Locate the cell with the specified text and output its [x, y] center coordinate. 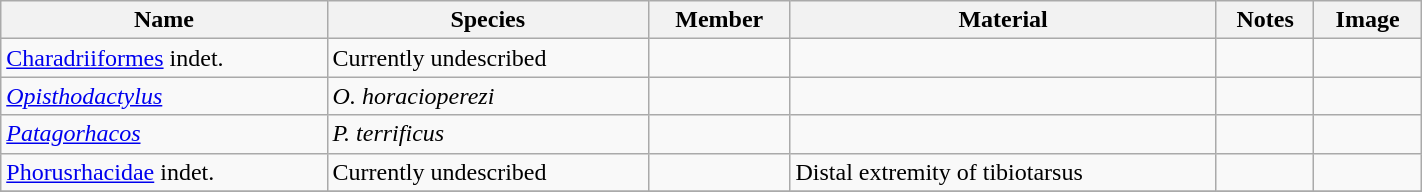
Charadriiformes indet. [164, 58]
O. horacioperezi [488, 96]
P. terrificus [488, 134]
Distal extremity of tibiotarsus [1003, 172]
Image [1368, 20]
Name [164, 20]
Material [1003, 20]
Notes [1265, 20]
Phorusrhacidae indet. [164, 172]
Patagorhacos [164, 134]
Species [488, 20]
Opisthodactylus [164, 96]
Member [718, 20]
